For the text-containing cell, return its midpoint in [X, Y] coordinate format. 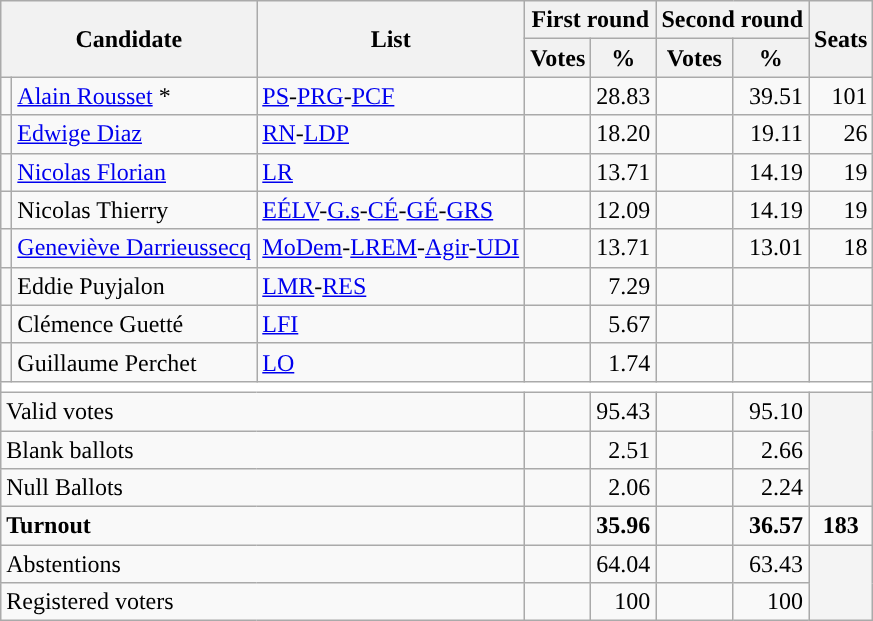
183 [841, 526]
Registered voters [263, 602]
First round [590, 20]
64.04 [624, 564]
Guillaume Perchet [134, 362]
Valid votes [263, 411]
5.67 [624, 324]
EÉLV-G.s-CÉ-GÉ-GRS [391, 210]
95.10 [771, 411]
2.06 [624, 488]
LMR-RES [391, 286]
Turnout [263, 526]
PS-PRG-PCF [391, 96]
101 [841, 96]
Second round [732, 20]
Clémence Guetté [134, 324]
2.24 [771, 488]
1.74 [624, 362]
MoDem-LREM-Agir-UDI [391, 248]
26 [841, 134]
LFI [391, 324]
7.29 [624, 286]
List [391, 39]
19.11 [771, 134]
Seats [841, 39]
39.51 [771, 96]
13.01 [771, 248]
95.43 [624, 411]
35.96 [624, 526]
LO [391, 362]
Abstentions [263, 564]
Edwige Diaz [134, 134]
Nicolas Thierry [134, 210]
Eddie Puyjalon [134, 286]
36.57 [771, 526]
Alain Rousset * [134, 96]
18.20 [624, 134]
Geneviève Darrieussecq [134, 248]
63.43 [771, 564]
2.51 [624, 449]
Blank ballots [263, 449]
RN-LDP [391, 134]
Nicolas Florian [134, 172]
Null Ballots [263, 488]
2.66 [771, 449]
12.09 [624, 210]
Candidate [129, 39]
28.83 [624, 96]
18 [841, 248]
LR [391, 172]
